Return the (x, y) coordinate for the center point of the cell that contains the specified text.  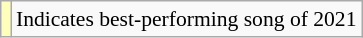
Indicates best-performing song of 2021 (186, 19)
